Capture the cell that displays the provided text and extract its [x, y] central coordinate. 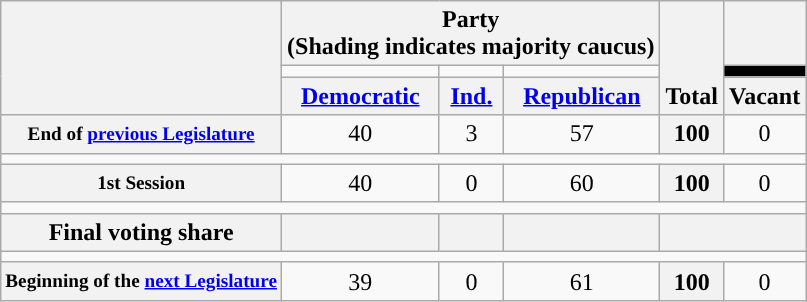
End of previous Legislature [142, 134]
39 [361, 281]
Democratic [361, 96]
1st Session [142, 183]
61 [582, 281]
Vacant [764, 96]
Beginning of the next Legislature [142, 281]
Final voting share [142, 232]
Total [692, 58]
Republican [582, 96]
Ind. [472, 96]
3 [472, 134]
57 [582, 134]
Party (Shading indicates majority caucus) [471, 34]
60 [582, 183]
